Detect which cell encompasses the target text, then output its [X, Y] center coordinate. 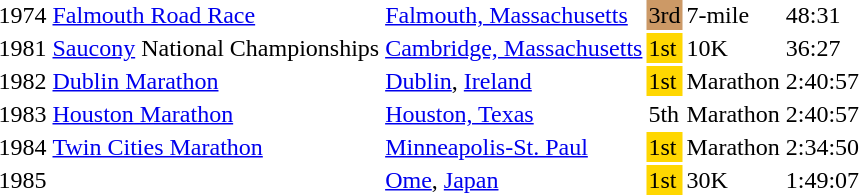
7-mile [733, 15]
Falmouth Road Race [216, 15]
Dublin, Ireland [514, 81]
3rd [664, 15]
30K [733, 180]
Houston Marathon [216, 114]
Houston, Texas [514, 114]
Dublin Marathon [216, 81]
Ome, Japan [514, 180]
Saucony National Championships [216, 48]
Twin Cities Marathon [216, 147]
10K [733, 48]
5th [664, 114]
Falmouth, Massachusetts [514, 15]
Minneapolis-St. Paul [514, 147]
Cambridge, Massachusetts [514, 48]
